Determine the [x, y] coordinate at the center of the cell enclosing the given text.  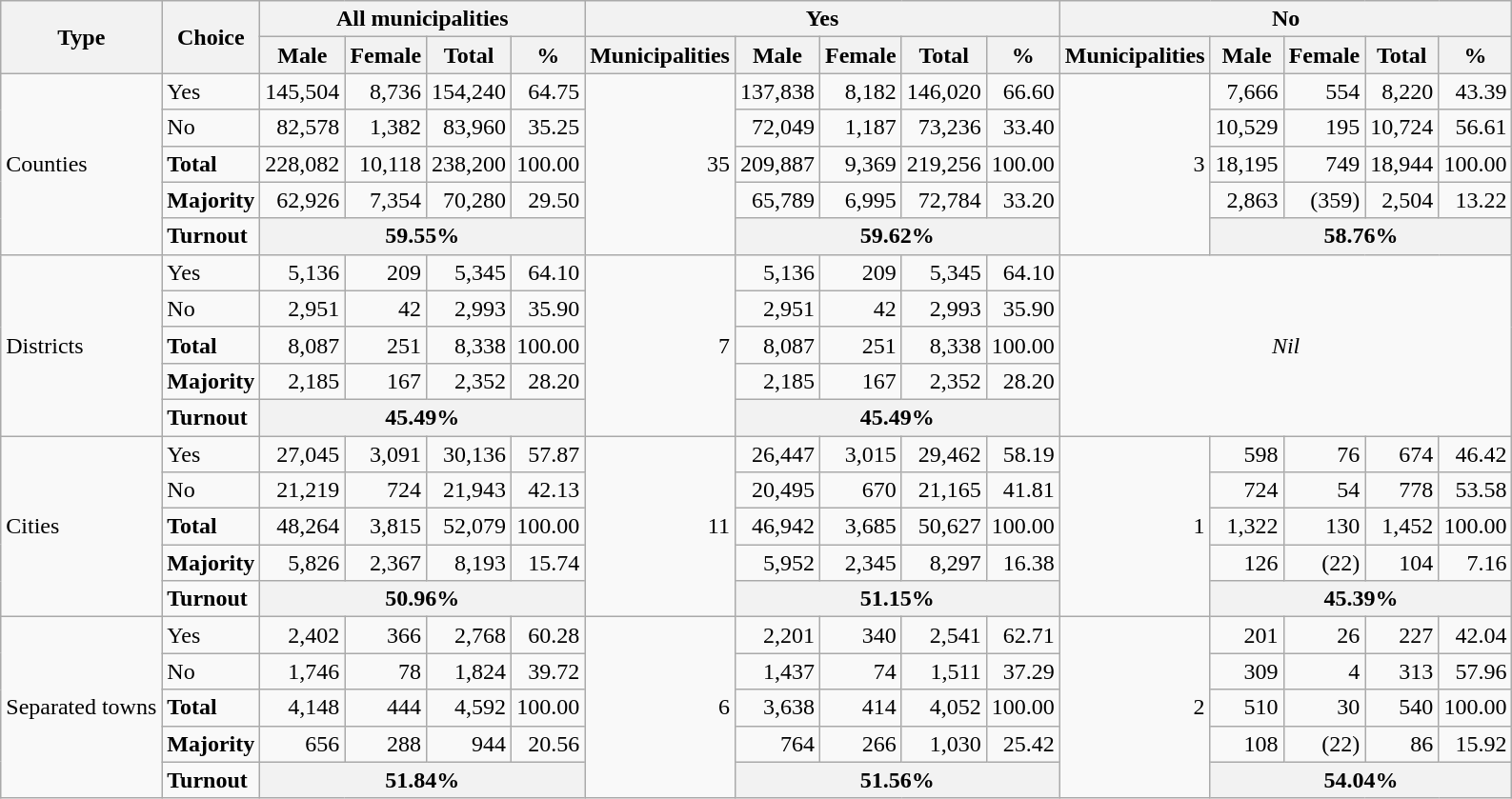
1,030 [943, 744]
33.20 [1023, 200]
778 [1402, 490]
554 [1324, 91]
3,091 [386, 454]
10,724 [1402, 128]
78 [386, 671]
48,264 [303, 527]
1 [1135, 527]
21,219 [303, 490]
20,495 [777, 490]
20.56 [549, 744]
313 [1402, 671]
8,220 [1402, 91]
5,826 [303, 563]
1,382 [386, 128]
15.92 [1475, 744]
13.22 [1475, 200]
64.75 [549, 91]
366 [386, 635]
145,504 [303, 91]
146,020 [943, 91]
510 [1246, 708]
656 [303, 744]
29,462 [943, 454]
82,578 [303, 128]
414 [860, 708]
29.50 [549, 200]
209,887 [777, 164]
56.61 [1475, 128]
674 [1402, 454]
104 [1402, 563]
1,322 [1246, 527]
3,685 [860, 527]
33.40 [1023, 128]
52,079 [469, 527]
25.42 [1023, 744]
8,182 [860, 91]
764 [777, 744]
2,367 [386, 563]
2,201 [777, 635]
86 [1402, 744]
46.42 [1475, 454]
598 [1246, 454]
266 [860, 744]
51.84% [423, 780]
Cities [82, 527]
15.74 [549, 563]
309 [1246, 671]
35 [660, 164]
540 [1402, 708]
65,789 [777, 200]
130 [1324, 527]
All municipalities [423, 19]
59.55% [423, 236]
30 [1324, 708]
Choice [212, 37]
18,195 [1246, 164]
43.39 [1475, 91]
70,280 [469, 200]
2,863 [1246, 200]
74 [860, 671]
50.96% [423, 599]
1,824 [469, 671]
Type [82, 37]
8,736 [386, 91]
670 [860, 490]
51.56% [897, 780]
288 [386, 744]
51.15% [897, 599]
2,402 [303, 635]
27,045 [303, 454]
39.72 [549, 671]
26 [1324, 635]
7,354 [386, 200]
137,838 [777, 91]
62,926 [303, 200]
60.28 [549, 635]
(359) [1324, 200]
21,943 [469, 490]
Counties [82, 164]
26,447 [777, 454]
3,815 [386, 527]
53.58 [1475, 490]
4,592 [469, 708]
444 [386, 708]
54 [1324, 490]
Districts [82, 345]
8,193 [469, 563]
16.38 [1023, 563]
57.87 [549, 454]
749 [1324, 164]
10,118 [386, 164]
72,784 [943, 200]
Separated towns [82, 708]
219,256 [943, 164]
238,200 [469, 164]
73,236 [943, 128]
2,345 [860, 563]
2,504 [1402, 200]
57.96 [1475, 671]
42.13 [549, 490]
6 [660, 708]
340 [860, 635]
3 [1135, 164]
3,015 [860, 454]
21,165 [943, 490]
201 [1246, 635]
18,944 [1402, 164]
11 [660, 527]
9,369 [860, 164]
7.16 [1475, 563]
1,437 [777, 671]
4,148 [303, 708]
108 [1246, 744]
76 [1324, 454]
944 [469, 744]
1,746 [303, 671]
195 [1324, 128]
37.29 [1023, 671]
58.76% [1361, 236]
41.81 [1023, 490]
228,082 [303, 164]
7 [660, 345]
4,052 [943, 708]
2,541 [943, 635]
3,638 [777, 708]
1,187 [860, 128]
46,942 [777, 527]
50,627 [943, 527]
1,452 [1402, 527]
10,529 [1246, 128]
5,952 [777, 563]
45.39% [1361, 599]
227 [1402, 635]
83,960 [469, 128]
42.04 [1475, 635]
2 [1135, 708]
1,511 [943, 671]
54.04% [1361, 780]
126 [1246, 563]
154,240 [469, 91]
58.19 [1023, 454]
7,666 [1246, 91]
8,297 [943, 563]
4 [1324, 671]
59.62% [897, 236]
2,768 [469, 635]
35.25 [549, 128]
6,995 [860, 200]
62.71 [1023, 635]
66.60 [1023, 91]
72,049 [777, 128]
Nil [1286, 345]
30,136 [469, 454]
